Provide the (x, y) coordinate of the cell's center where the given text is located.  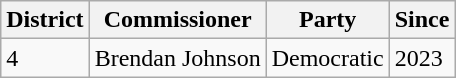
Brendan Johnson (178, 58)
Since (422, 20)
Democratic (328, 58)
District (45, 20)
Party (328, 20)
Commissioner (178, 20)
2023 (422, 58)
4 (45, 58)
